Determine the (X, Y) coordinate at the center of the cell enclosing the given text.  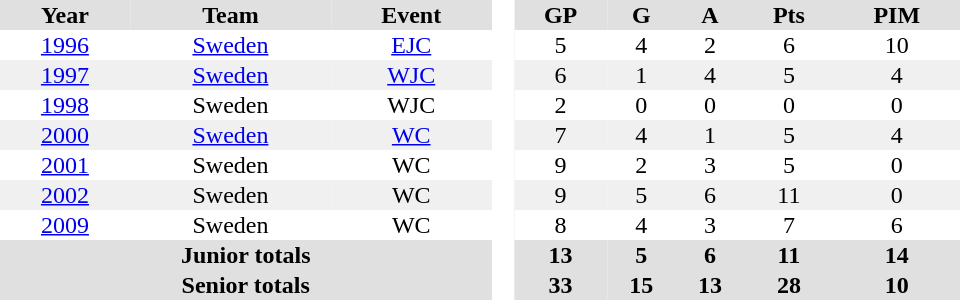
2009 (65, 225)
2001 (65, 165)
1998 (65, 105)
Junior totals (246, 255)
G (642, 15)
33 (560, 285)
15 (642, 285)
2000 (65, 135)
28 (788, 285)
2002 (65, 195)
Pts (788, 15)
8 (560, 225)
Senior totals (246, 285)
Team (230, 15)
A (710, 15)
Event (411, 15)
14 (896, 255)
1996 (65, 45)
GP (560, 15)
1997 (65, 75)
PIM (896, 15)
EJC (411, 45)
Year (65, 15)
